Identify which cell holds the provided text, then report its (X, Y) central coordinate. 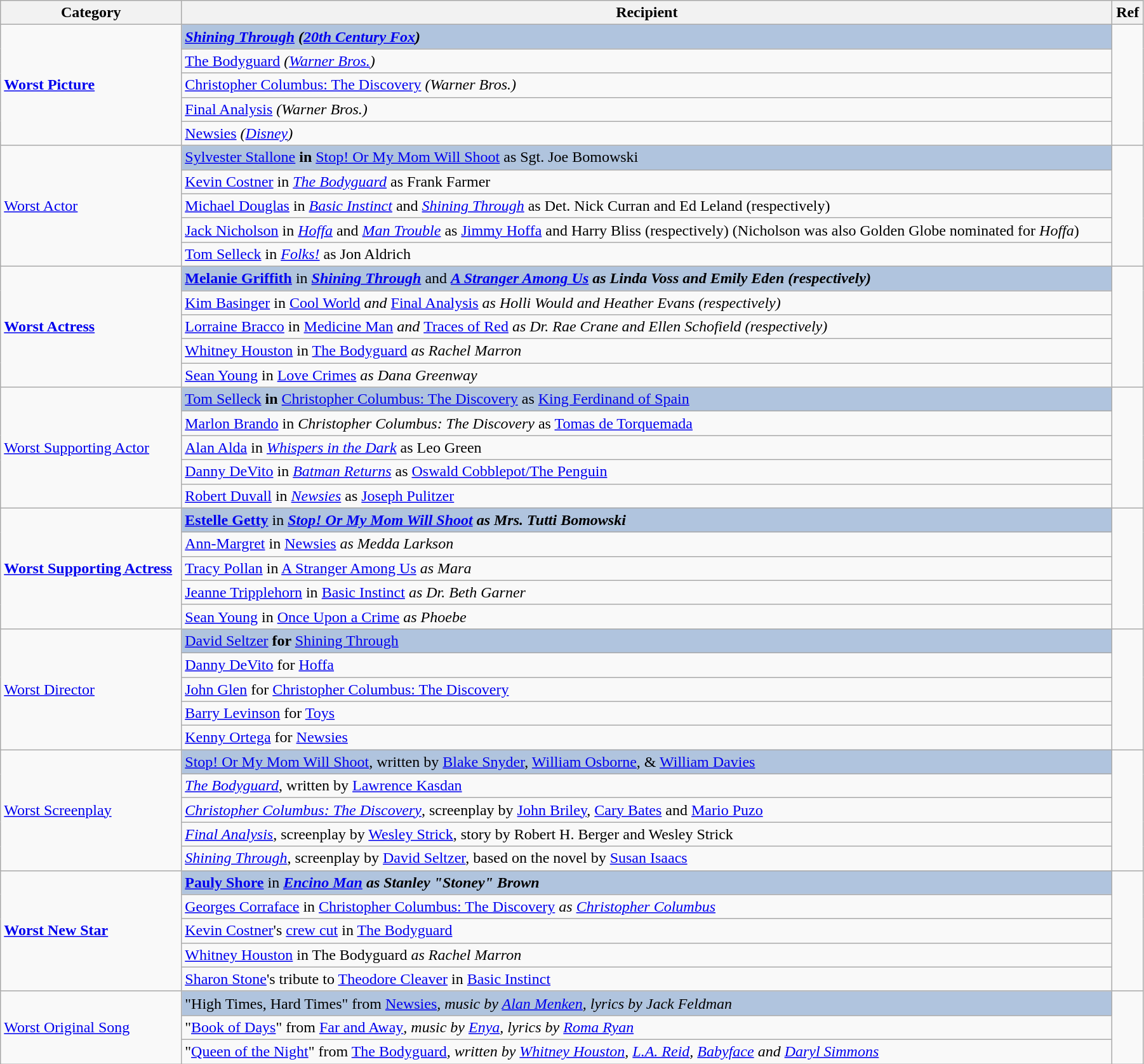
Stop! Or My Mom Will Shoot, written by Blake Snyder, William Osborne, & William Davies (647, 762)
"Queen of the Night" from The Bodyguard, written by Whitney Houston, L.A. Reid, Babyface and Daryl Simmons (647, 1051)
Sharon Stone's tribute to Theodore Cleaver in Basic Instinct (647, 979)
Danny DeVito in Batman Returns as Oswald Cobblepot/The Penguin (647, 472)
Kim Basinger in Cool World and Final Analysis as Holli Would and Heather Evans (respectively) (647, 303)
Category (91, 13)
Georges Corraface in Christopher Columbus: The Discovery as Christopher Columbus (647, 907)
Jack Nicholson in Hoffa and Man Trouble as Jimmy Hoffa and Harry Bliss (respectively) (Nicholson was also Golden Globe nominated for Hoffa) (647, 230)
Jeanne Tripplehorn in Basic Instinct as Dr. Beth Garner (647, 592)
Tracy Pollan in A Stranger Among Us as Mara (647, 568)
The Bodyguard, written by Lawrence Kasdan (647, 786)
Pauly Shore in Encino Man as Stanley "Stoney" Brown (647, 882)
Kevin Costner in The Bodyguard as Frank Farmer (647, 182)
David Seltzer for Shining Through (647, 641)
Worst Actor (91, 206)
Sean Young in Love Crimes as Dana Greenway (647, 375)
Lorraine Bracco in Medicine Man and Traces of Red as Dr. Rae Crane and Ellen Schofield (respectively) (647, 327)
Ref (1127, 13)
John Glen for Christopher Columbus: The Discovery (647, 689)
"High Times, Hard Times" from Newsies, music by Alan Menken, lyrics by Jack Feldman (647, 1003)
"Book of Days" from Far and Away, music by Enya, lyrics by Roma Ryan (647, 1027)
Melanie Griffith in Shining Through and A Stranger Among Us as Linda Voss and Emily Eden (respectively) (647, 278)
Christopher Columbus: The Discovery, screenplay by John Briley, Cary Bates and Mario Puzo (647, 810)
Alan Alda in Whispers in the Dark as Leo Green (647, 448)
Recipient (647, 13)
Barry Levinson for Toys (647, 714)
Worst Original Song (91, 1027)
Tom Selleck in Christopher Columbus: The Discovery as King Ferdinand of Spain (647, 399)
Newsies (Disney) (647, 133)
Estelle Getty in Stop! Or My Mom Will Shoot as Mrs. Tutti Bomowski (647, 520)
Michael Douglas in Basic Instinct and Shining Through as Det. Nick Curran and Ed Leland (respectively) (647, 206)
Kenny Ortega for Newsies (647, 738)
Worst New Star (91, 931)
Sean Young in Once Upon a Crime as Phoebe (647, 616)
Worst Supporting Actress (91, 568)
Ann-Margret in Newsies as Medda Larkson (647, 544)
Christopher Columbus: The Discovery (Warner Bros.) (647, 85)
The Bodyguard (Warner Bros.) (647, 61)
Robert Duvall in Newsies as Joseph Pulitzer (647, 496)
Marlon Brando in Christopher Columbus: The Discovery as Tomas de Torquemada (647, 423)
Worst Picture (91, 85)
Shining Through, screenplay by David Seltzer, based on the novel by Susan Isaacs (647, 858)
Sylvester Stallone in Stop! Or My Mom Will Shoot as Sgt. Joe Bomowski (647, 157)
Worst Actress (91, 326)
Kevin Costner's crew cut in The Bodyguard (647, 931)
Final Analysis, screenplay by Wesley Strick, story by Robert H. Berger and Wesley Strick (647, 834)
Worst Director (91, 689)
Final Analysis (Warner Bros.) (647, 109)
Danny DeVito for Hoffa (647, 665)
Worst Supporting Actor (91, 448)
Shining Through (20th Century Fox) (647, 37)
Worst Screenplay (91, 810)
Tom Selleck in Folks! as Jon Aldrich (647, 254)
